Extract the [x, y] coordinate from the center of the cell holding the provided text.  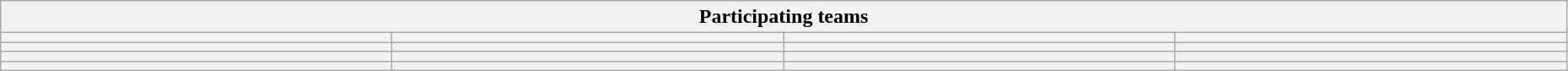
Participating teams [784, 17]
